Provide the [X, Y] coordinate of the cell's center where the given text is located.  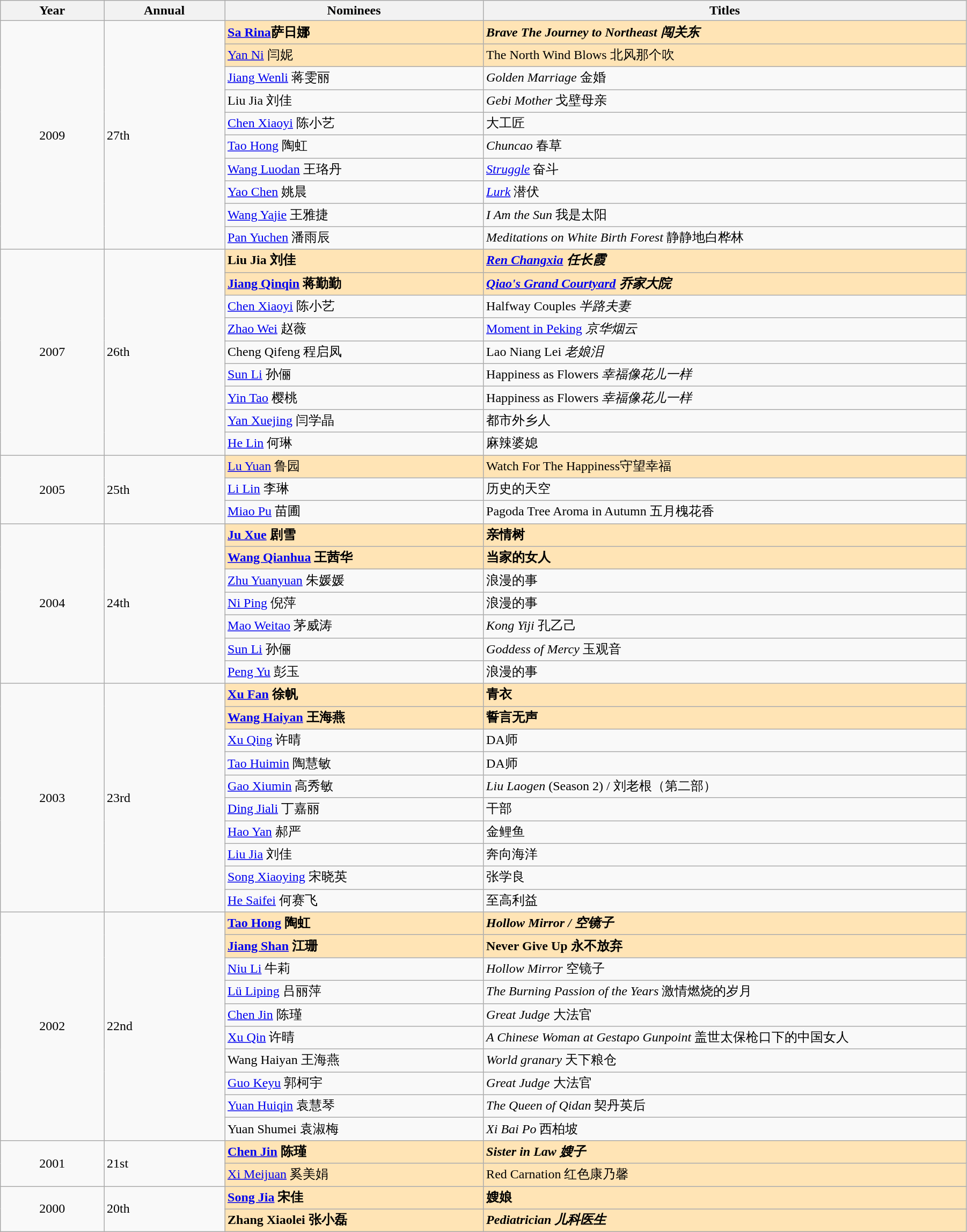
当家的女人 [725, 558]
20th [164, 1209]
Sa Rina萨日娜 [354, 32]
Miao Pu 苗圃 [354, 512]
Watch For The Happiness守望幸福 [725, 467]
27th [164, 135]
Xu Fan 徐帆 [354, 695]
Xi Bai Po 西柏坡 [725, 1129]
21st [164, 1163]
26th [164, 352]
Red Carnation 红色康乃馨 [725, 1175]
Titles [725, 11]
Gebi Mother 戈壁母亲 [725, 101]
Chuncao 春草 [725, 147]
Song Xiaoying 宋晓英 [354, 878]
Xi Meijuan 奚美娟 [354, 1175]
He Saifei 何赛飞 [354, 901]
Cheng Qifeng 程启凤 [354, 352]
Ni Ping 倪萍 [354, 603]
Jiang Wenli 蒋雯丽 [354, 78]
金鲤鱼 [725, 832]
2007 [53, 352]
Year [53, 11]
Hollow Mirror 空镜子 [725, 969]
Tao Huimin 陶慧敏 [354, 763]
Yuan Shumei 袁淑梅 [354, 1129]
Wang Luodan 王珞丹 [354, 170]
Mao Weitao 茅威涛 [354, 626]
2005 [53, 490]
World granary 天下粮仓 [725, 1061]
Goddess of Mercy 玉观音 [725, 650]
2003 [53, 798]
Lu Yuan 鲁园 [354, 467]
Xu Qin 许晴 [354, 1038]
Yan Ni 闫妮 [354, 55]
I Am the Sun 我是太阳 [725, 215]
Sister in Law 嫂子 [725, 1152]
Yao Chen 姚晨 [354, 192]
Lü Liping 吕丽萍 [354, 992]
Niu Li 牛莉 [354, 969]
2002 [53, 1026]
24th [164, 603]
22nd [164, 1026]
Golden Marriage 金婚 [725, 78]
Moment in Peking 京华烟云 [725, 330]
Li Lin 李琳 [354, 490]
He Lin 何琳 [354, 443]
Ju Xue 剧雪 [354, 535]
Peng Yu 彭玉 [354, 672]
25th [164, 490]
Kong Yiji 孔乙己 [725, 626]
青衣 [725, 695]
Nominees [354, 11]
2009 [53, 135]
Brave The Journey to Northeast 闯关东 [725, 32]
麻辣婆媳 [725, 443]
Xu Qing 许晴 [354, 741]
Wang Qianhua 王茜华 [354, 558]
Pediatrician 儿科医生 [725, 1221]
Yuan Huiqin 袁慧琴 [354, 1106]
嫂娘 [725, 1198]
Gao Xiumin 高秀敏 [354, 786]
Zhu Yuanyuan 朱媛媛 [354, 581]
Ding Jiali 丁嘉丽 [354, 810]
Zhang Xiaolei 张小磊 [354, 1221]
The North Wind Blows 北风那个吹 [725, 55]
Ren Changxia 任长霞 [725, 261]
誓言无声 [725, 718]
张学良 [725, 878]
The Burning Passion of the Years 激情燃烧的岁月 [725, 992]
A Chinese Woman at Gestapo Gunpoint 盖世太保枪口下的中国女人 [725, 1038]
都市外乡人 [725, 421]
Jiang Shan 江珊 [354, 946]
Hollow Mirror / 空镜子 [725, 923]
Yan Xuejing 闫学晶 [354, 421]
Struggle 奋斗 [725, 170]
大工匠 [725, 123]
奔向海洋 [725, 855]
Wang Yajie 王雅捷 [354, 215]
23rd [164, 798]
2004 [53, 603]
Hao Yan 郝严 [354, 832]
干部 [725, 810]
2000 [53, 1209]
2001 [53, 1163]
Annual [164, 11]
Zhao Wei 赵薇 [354, 330]
Guo Keyu 郭柯宇 [354, 1083]
Jiang Qinqin 蒋勤勤 [354, 283]
Never Give Up 永不放弃 [725, 946]
历史的天空 [725, 490]
Halfway Couples 半路夫妻 [725, 307]
Pagoda Tree Aroma in Autumn 五月槐花香 [725, 512]
Pan Yuchen 潘雨辰 [354, 238]
Liu Laogen (Season 2) / 刘老根（第二部） [725, 786]
Meditations on White Birth Forest 静静地白桦林 [725, 238]
The Queen of Qidan 契丹英后 [725, 1106]
Lurk 潜伏 [725, 192]
至高利益 [725, 901]
亲情树 [725, 535]
Yin Tao 樱桃 [354, 398]
Qiao's Grand Courtyard 乔家大院 [725, 283]
Song Jia 宋佳 [354, 1198]
Lao Niang Lei 老娘泪 [725, 352]
